Find where the given text appears and provide that cell's center as (x, y) coordinate. 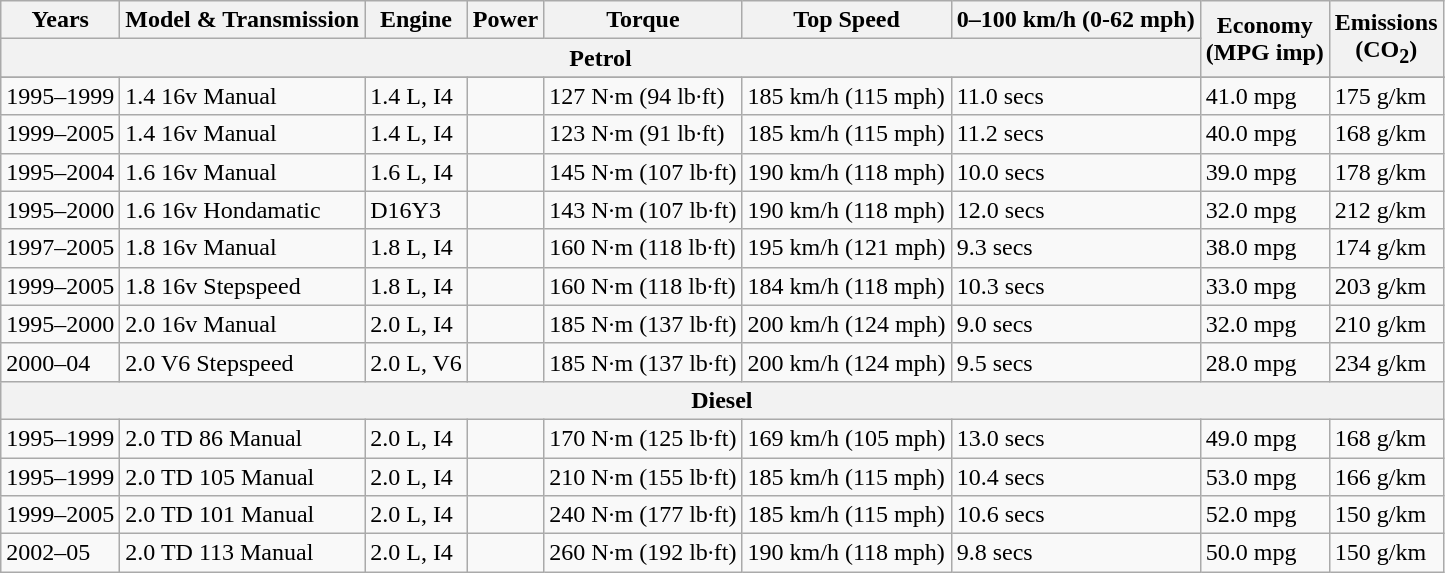
Engine (416, 20)
2002–05 (60, 553)
9.5 secs (1076, 362)
9.0 secs (1076, 324)
41.0 mpg (1264, 96)
D16Y3 (416, 210)
13.0 secs (1076, 438)
210 N·m (155 lb·ft) (643, 477)
234 g/km (1386, 362)
Torque (643, 20)
240 N·m (177 lb·ft) (643, 515)
39.0 mpg (1264, 172)
49.0 mpg (1264, 438)
0–100 km/h (0-62 mph) (1076, 20)
2.0 16v Manual (242, 324)
175 g/km (1386, 96)
Emissions (CO2) (1386, 39)
1.6 16v Hondamatic (242, 210)
169 km/h (105 mph) (846, 438)
40.0 mpg (1264, 134)
2.0 TD 113 Manual (242, 553)
10.3 secs (1076, 286)
170 N·m (125 lb·ft) (643, 438)
2.0 TD 86 Manual (242, 438)
10.4 secs (1076, 477)
Top Speed (846, 20)
Power (505, 20)
Years (60, 20)
143 N·m (107 lb·ft) (643, 210)
9.3 secs (1076, 248)
1995–2004 (60, 172)
260 N·m (192 lb·ft) (643, 553)
52.0 mpg (1264, 515)
123 N·m (91 lb·ft) (643, 134)
203 g/km (1386, 286)
Diesel (722, 400)
184 km/h (118 mph) (846, 286)
12.0 secs (1076, 210)
11.2 secs (1076, 134)
166 g/km (1386, 477)
38.0 mpg (1264, 248)
10.0 secs (1076, 172)
195 km/h (121 mph) (846, 248)
53.0 mpg (1264, 477)
1.6 L, I4 (416, 172)
2000–04 (60, 362)
1997–2005 (60, 248)
2.0 L, V6 (416, 362)
11.0 secs (1076, 96)
2.0 TD 101 Manual (242, 515)
Model & Transmission (242, 20)
10.6 secs (1076, 515)
1.6 16v Manual (242, 172)
33.0 mpg (1264, 286)
127 N·m (94 lb·ft) (643, 96)
1.8 16v Manual (242, 248)
Petrol (600, 58)
50.0 mpg (1264, 553)
2.0 TD 105 Manual (242, 477)
2.0 V6 Stepspeed (242, 362)
210 g/km (1386, 324)
212 g/km (1386, 210)
145 N·m (107 lb·ft) (643, 172)
Economy (MPG imp) (1264, 39)
174 g/km (1386, 248)
1.8 16v Stepspeed (242, 286)
178 g/km (1386, 172)
28.0 mpg (1264, 362)
9.8 secs (1076, 553)
